Search for the cell housing the specified text and yield its [x, y] center coordinate. 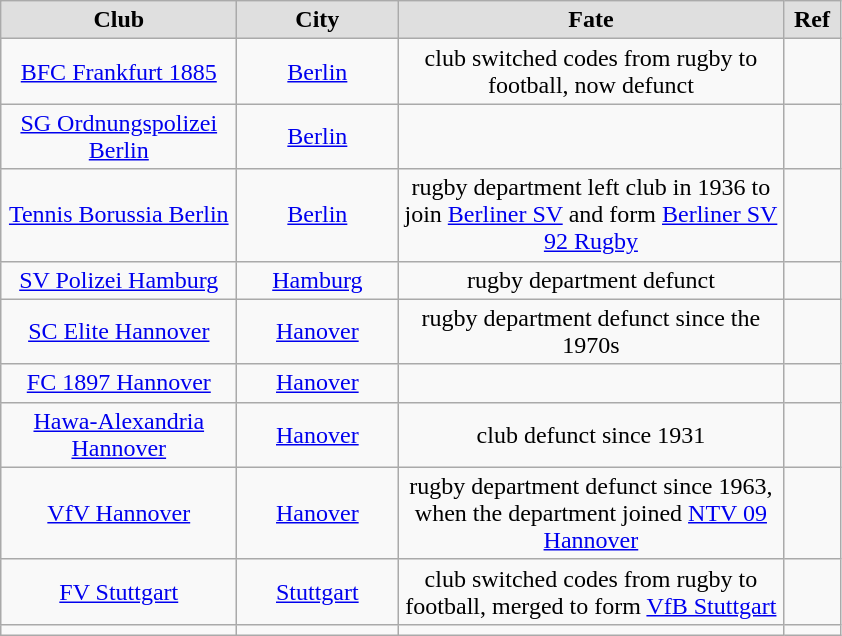
BFC Frankfurt 1885 [119, 72]
club defunct since 1931 [591, 434]
rugby department defunct since the 1970s [591, 332]
VfV Hannover [119, 513]
SV Polizei Hamburg [119, 280]
club switched codes from rugby to football, now defunct [591, 72]
Fate [591, 20]
rugby department left club in 1936 to join Berliner SV and form Berliner SV 92 Rugby [591, 215]
Ref [812, 20]
Hamburg [318, 280]
City [318, 20]
club switched codes from rugby to football, merged to form VfB Stuttgart [591, 592]
rugby department defunct [591, 280]
rugby department defunct since 1963, when the department joined NTV 09 Hannover [591, 513]
Stuttgart [318, 592]
SG Ordnungspolizei Berlin [119, 136]
FV Stuttgart [119, 592]
Tennis Borussia Berlin [119, 215]
SC Elite Hannover [119, 332]
Hawa-Alexandria Hannover [119, 434]
Club [119, 20]
FC 1897 Hannover [119, 383]
